Pinpoint the cell where the given text exists, returning its (X, Y) midpoint coordinate. 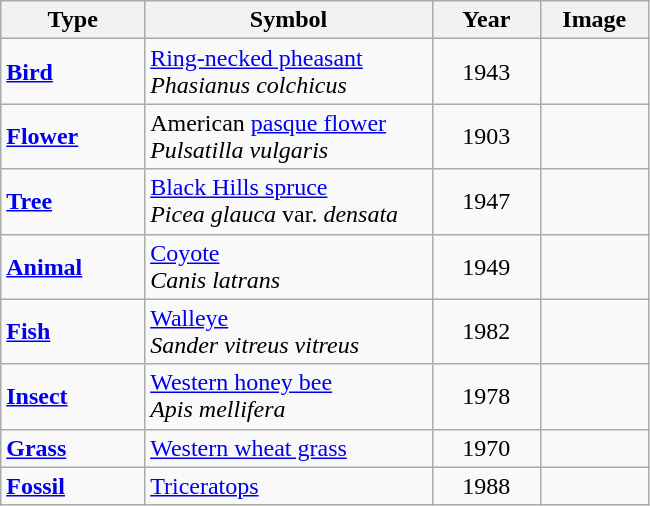
Symbol (289, 20)
Bird (73, 72)
Image (594, 20)
1947 (486, 202)
1978 (486, 396)
Grass (73, 448)
American pasque flowerPulsatilla vulgaris (289, 136)
1949 (486, 266)
Fish (73, 332)
Black Hills sprucePicea glauca var. densata (289, 202)
Insect (73, 396)
Ring-necked pheasantPhasianus colchicus (289, 72)
Triceratops (289, 486)
Tree (73, 202)
1988 (486, 486)
WalleyeSander vitreus vitreus (289, 332)
Animal (73, 266)
Type (73, 20)
Year (486, 20)
Flower (73, 136)
1970 (486, 448)
CoyoteCanis latrans (289, 266)
1943 (486, 72)
Fossil (73, 486)
1982 (486, 332)
1903 (486, 136)
Western honey beeApis mellifera (289, 396)
Western wheat grass (289, 448)
